Find where the given text appears and provide that cell's center as [X, Y] coordinate. 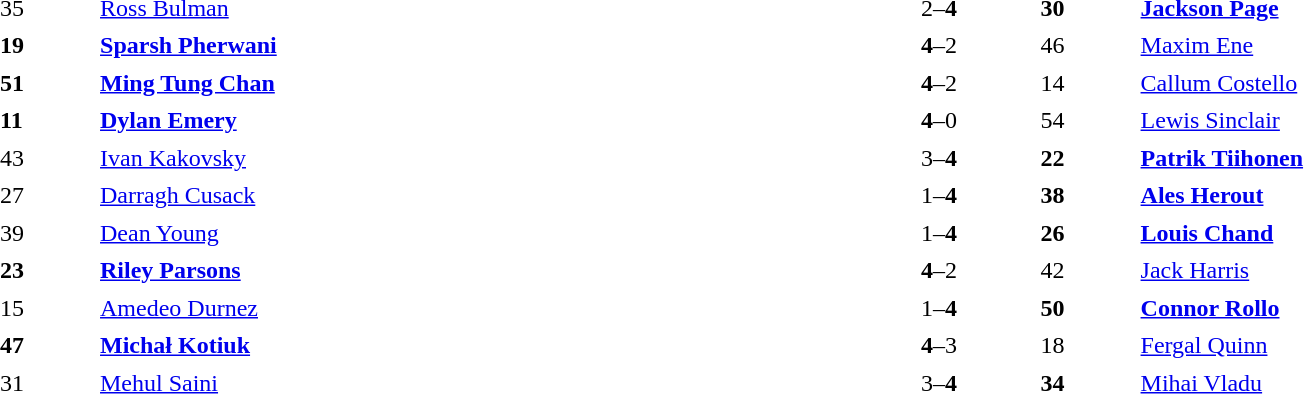
50 [1086, 308]
Amedeo Durnez [469, 308]
Riley Parsons [469, 271]
38 [1086, 195]
Ming Tung Chan [469, 83]
Dean Young [469, 233]
4–0 [938, 121]
22 [1086, 158]
Darragh Cusack [469, 195]
Dylan Emery [469, 121]
54 [1086, 121]
Michał Kotiuk [469, 345]
3–4 [938, 158]
46 [1086, 45]
26 [1086, 233]
14 [1086, 83]
Sparsh Pherwani [469, 45]
4–3 [938, 345]
Ivan Kakovsky [469, 158]
42 [1086, 271]
18 [1086, 345]
